Identify which cell holds the provided text, then report its [x, y] central coordinate. 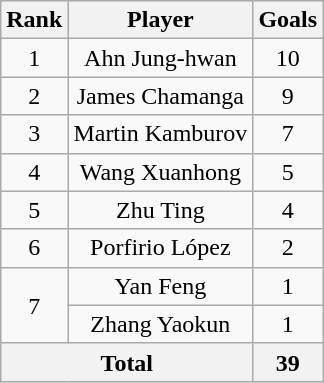
Total [127, 362]
Goals [288, 20]
Yan Feng [160, 286]
Zhang Yaokun [160, 324]
Wang Xuanhong [160, 172]
James Chamanga [160, 96]
9 [288, 96]
Rank [34, 20]
3 [34, 134]
6 [34, 248]
Porfirio López [160, 248]
Ahn Jung-hwan [160, 58]
10 [288, 58]
Player [160, 20]
Martin Kamburov [160, 134]
39 [288, 362]
Zhu Ting [160, 210]
